Identify which cell holds the provided text, then report its [x, y] central coordinate. 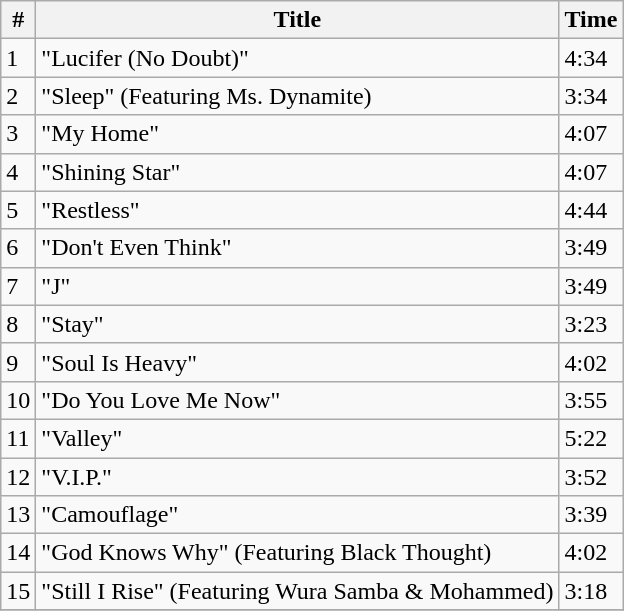
"My Home" [298, 134]
2 [18, 96]
4 [18, 172]
"Sleep" (Featuring Ms. Dynamite) [298, 96]
"V.I.P." [298, 477]
"J" [298, 286]
3:55 [591, 400]
5:22 [591, 438]
3:18 [591, 591]
3:23 [591, 324]
Time [591, 20]
5 [18, 210]
7 [18, 286]
3:34 [591, 96]
9 [18, 362]
14 [18, 553]
3:52 [591, 477]
"Shining Star" [298, 172]
3 [18, 134]
# [18, 20]
"Don't Even Think" [298, 248]
4:34 [591, 58]
6 [18, 248]
4:44 [591, 210]
"Do You Love Me Now" [298, 400]
"Valley" [298, 438]
"God Knows Why" (Featuring Black Thought) [298, 553]
"Stay" [298, 324]
15 [18, 591]
8 [18, 324]
"Still I Rise" (Featuring Wura Samba & Mohammed) [298, 591]
"Soul Is Heavy" [298, 362]
1 [18, 58]
"Restless" [298, 210]
3:39 [591, 515]
"Lucifer (No Doubt)" [298, 58]
12 [18, 477]
13 [18, 515]
Title [298, 20]
10 [18, 400]
"Camouflage" [298, 515]
11 [18, 438]
